Pinpoint the cell where the given text exists, returning its [x, y] midpoint coordinate. 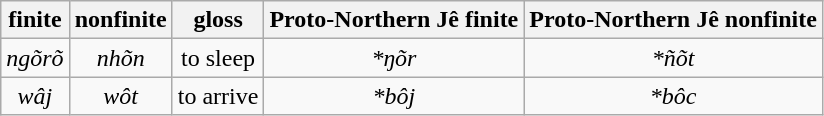
gloss [218, 20]
nonfinite [120, 20]
Proto-Northern Jê nonfinite [674, 20]
finite [35, 20]
wôt [120, 96]
*bôc [674, 96]
*bôj [394, 96]
to arrive [218, 96]
wâj [35, 96]
Proto-Northern Jê finite [394, 20]
to sleep [218, 58]
*ŋõr [394, 58]
ngõrõ [35, 58]
nhõn [120, 58]
*ñõt [674, 58]
